Return (X, Y) of the center of cell containing provided text 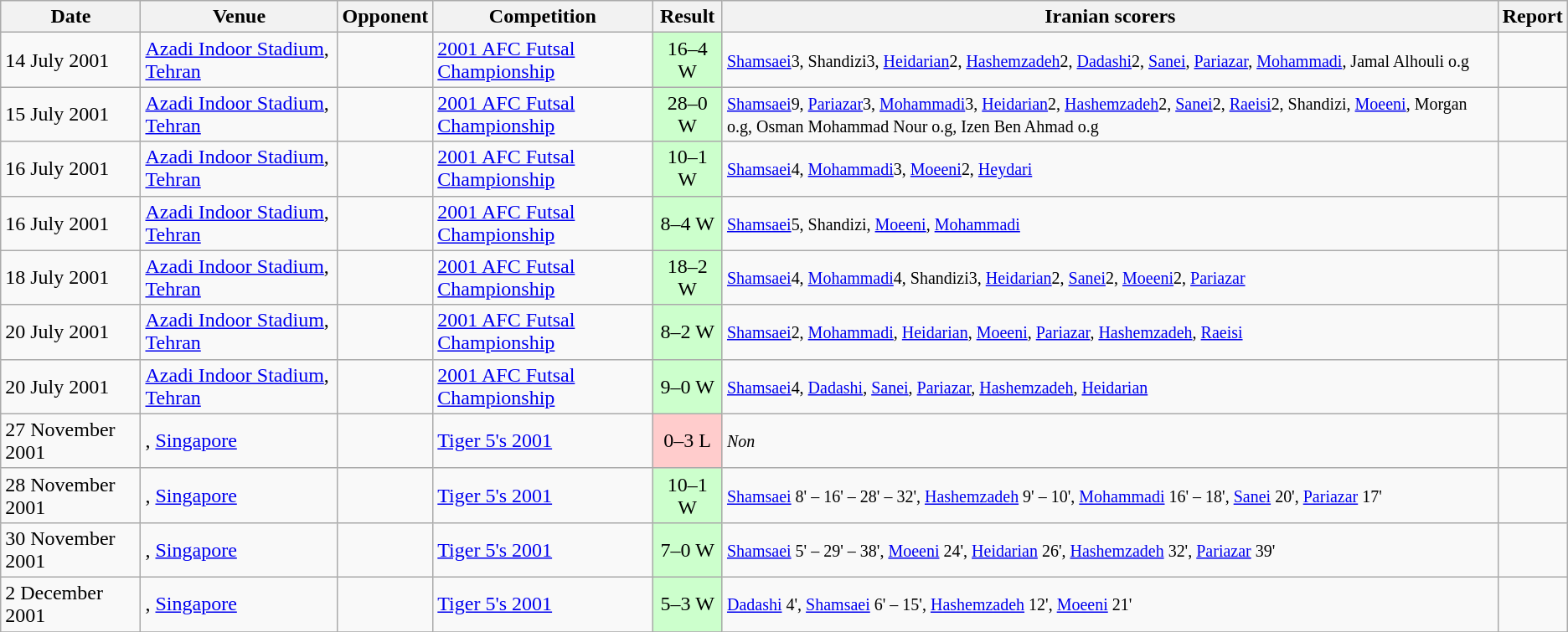
5–3 W (688, 604)
28–0 W (688, 114)
16–4 W (688, 60)
Non (1110, 440)
Shamsaei3, Shandizi3, Heidarian2, Hashemzadeh2, Dadashi2, Sanei, Pariazar, Mohammadi, Jamal Alhouli o.g (1110, 60)
9–0 W (688, 387)
15 July 2001 (70, 114)
Shamsaei4, Mohammadi3, Moeeni2, Heydari (1110, 169)
28 November 2001 (70, 496)
8–4 W (688, 223)
Result (688, 17)
Shamsaei4, Dadashi, Sanei, Pariazar, Hashemzadeh, Heidarian (1110, 387)
Competition (543, 17)
2 December 2001 (70, 604)
18 July 2001 (70, 278)
7–0 W (688, 549)
0–3 L (688, 440)
Opponent (385, 17)
30 November 2001 (70, 549)
Shamsaei 5' – 29' – 38', Moeeni 24', Heidarian 26', Hashemzadeh 32', Pariazar 39' (1110, 549)
Report (1533, 17)
Date (70, 17)
14 July 2001 (70, 60)
Shamsaei4, Mohammadi4, Shandizi3, Heidarian2, Sanei2, Moeeni2, Pariazar (1110, 278)
Iranian scorers (1110, 17)
Venue (240, 17)
18–2 W (688, 278)
Shamsaei 8' – 16' – 28' – 32', Hashemzadeh 9' – 10', Mohammadi 16' – 18', Sanei 20', Pariazar 17' (1110, 496)
Shamsaei2, Mohammadi, Heidarian, Moeeni, Pariazar, Hashemzadeh, Raeisi (1110, 331)
8–2 W (688, 331)
27 November 2001 (70, 440)
Shamsaei5, Shandizi, Moeeni, Mohammadi (1110, 223)
Dadashi 4', Shamsaei 6' – 15', Hashemzadeh 12', Moeeni 21' (1110, 604)
